Pinpoint the cell where the given text exists, returning its (x, y) midpoint coordinate. 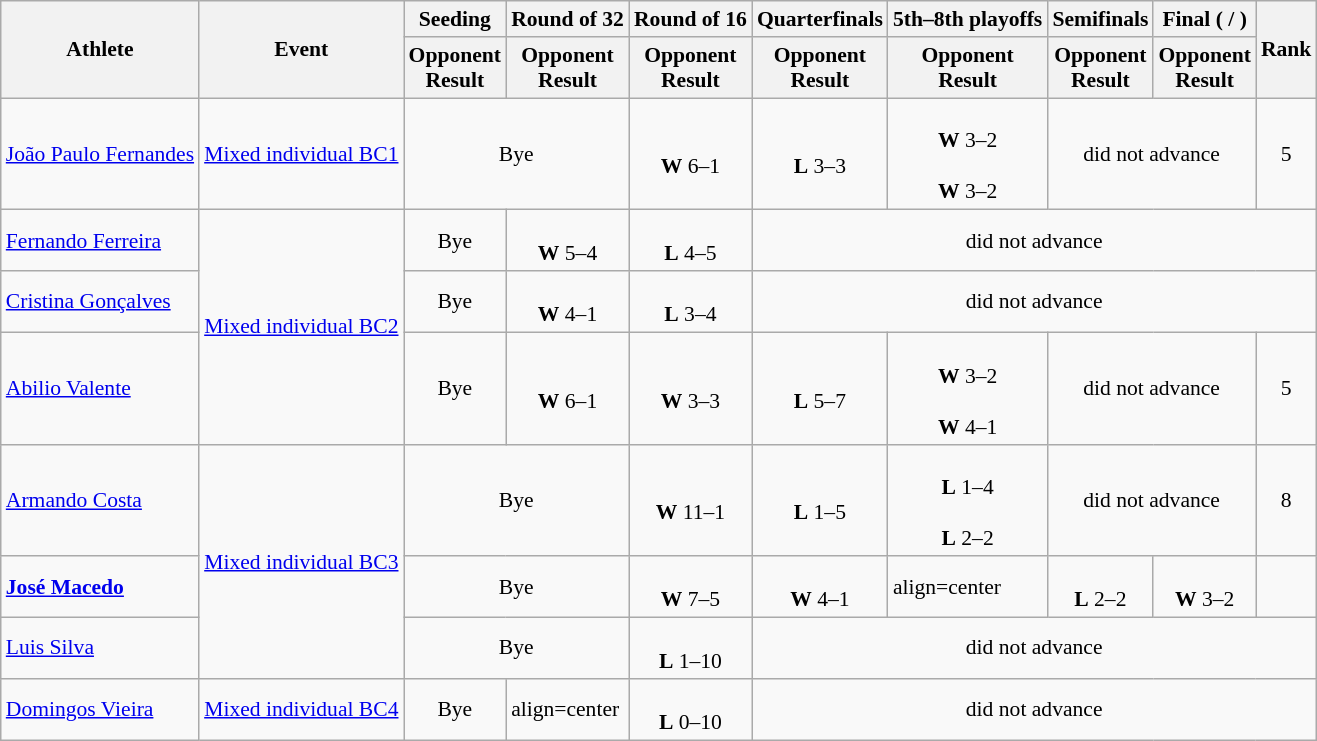
Seeding (456, 19)
Mixed individual BC2 (301, 327)
W 11–1 (690, 500)
Quarterfinals (820, 19)
Mixed individual BC4 (301, 710)
Luis Silva (100, 648)
Final ( / ) (1204, 19)
L 4–5 (690, 240)
W 3–3 (690, 388)
L 1–4L 2–2 (968, 500)
Armando Costa (100, 500)
L 5–7 (820, 388)
L 3–4 (690, 302)
L 1–10 (690, 648)
José Macedo (100, 588)
Domingos Vieira (100, 710)
Round of 16 (690, 19)
8 (1286, 500)
João Paulo Fernandes (100, 154)
W 3–2W 4–1 (968, 388)
Fernando Ferreira (100, 240)
L 0–10 (690, 710)
Cristina Gonçalves (100, 302)
L 2–2 (1100, 588)
Abilio Valente (100, 388)
L 1–5 (820, 500)
L 3–3 (820, 154)
Athlete (100, 50)
W 3–2 (1204, 588)
W 3–2W 3–2 (968, 154)
Mixed individual BC3 (301, 561)
W 7–5 (690, 588)
Round of 32 (568, 19)
W 5–4 (568, 240)
Mixed individual BC1 (301, 154)
Rank (1286, 50)
Semifinals (1100, 19)
5th–8th playoffs (968, 19)
Event (301, 50)
